Pinpoint the cell where the given text exists, returning its [x, y] midpoint coordinate. 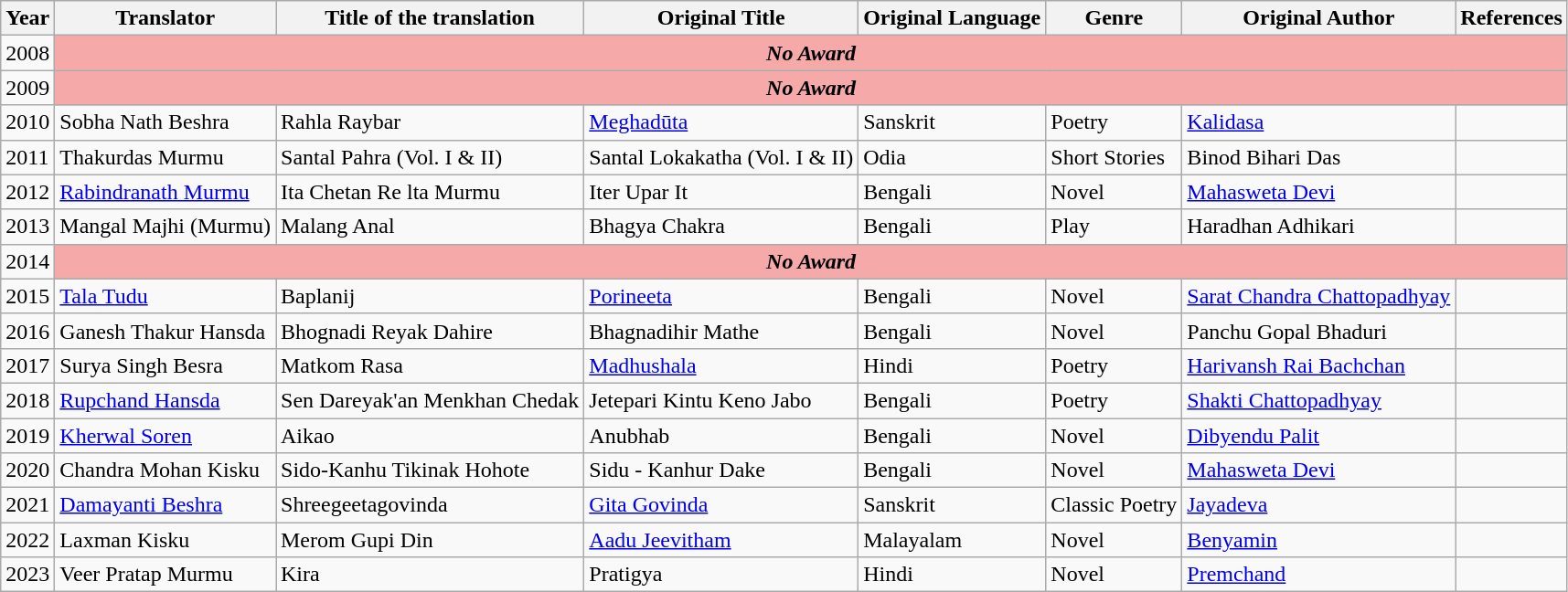
Year [27, 18]
2012 [27, 192]
2017 [27, 365]
Translator [165, 18]
Chandra Mohan Kisku [165, 470]
2008 [27, 53]
Original Author [1318, 18]
Aikao [430, 436]
Shakti Chattopadhyay [1318, 400]
Merom Gupi Din [430, 540]
Original Language [953, 18]
Benyamin [1318, 540]
Gita Govinda [721, 505]
Malayalam [953, 540]
Porineeta [721, 296]
2023 [27, 575]
Ganesh Thakur Hansda [165, 331]
Jetepari Kintu Keno Jabo [721, 400]
Shreegeetagovinda [430, 505]
Santal Pahra (Vol. I & II) [430, 157]
2020 [27, 470]
Sen Dareyak'an Menkhan Chedak [430, 400]
Premchand [1318, 575]
Baplanij [430, 296]
Pratigya [721, 575]
2022 [27, 540]
2021 [27, 505]
Odia [953, 157]
2015 [27, 296]
Classic Poetry [1114, 505]
References [1512, 18]
Thakurdas Murmu [165, 157]
Iter Upar It [721, 192]
Kira [430, 575]
Bhognadi Reyak Dahire [430, 331]
Damayanti Beshra [165, 505]
2010 [27, 122]
Rupchand Hansda [165, 400]
Binod Bihari Das [1318, 157]
Genre [1114, 18]
Sobha Nath Beshra [165, 122]
Rahla Raybar [430, 122]
Meghadūta [721, 122]
Jayadeva [1318, 505]
Bhagya Chakra [721, 227]
Bhagnadihir Mathe [721, 331]
Ita Chetan Re lta Murmu [430, 192]
Laxman Kisku [165, 540]
Matkom Rasa [430, 365]
Panchu Gopal Bhaduri [1318, 331]
2016 [27, 331]
2014 [27, 261]
2018 [27, 400]
2009 [27, 88]
Haradhan Adhikari [1318, 227]
2011 [27, 157]
Rabindranath Murmu [165, 192]
Surya Singh Besra [165, 365]
Title of the translation [430, 18]
Dibyendu Palit [1318, 436]
Play [1114, 227]
Tala Tudu [165, 296]
Madhushala [721, 365]
Sido-Kanhu Tikinak Hohote [430, 470]
Original Title [721, 18]
Aadu Jeevitham [721, 540]
2019 [27, 436]
Sidu - Kanhur Dake [721, 470]
Kalidasa [1318, 122]
Santal Lokakatha (Vol. I & II) [721, 157]
Harivansh Rai Bachchan [1318, 365]
Kherwal Soren [165, 436]
Short Stories [1114, 157]
Mangal Majhi (Murmu) [165, 227]
Sarat Chandra Chattopadhyay [1318, 296]
Malang Anal [430, 227]
Anubhab [721, 436]
Veer Pratap Murmu [165, 575]
2013 [27, 227]
